Return the (X, Y) coordinate for the center point of the cell that contains the specified text.  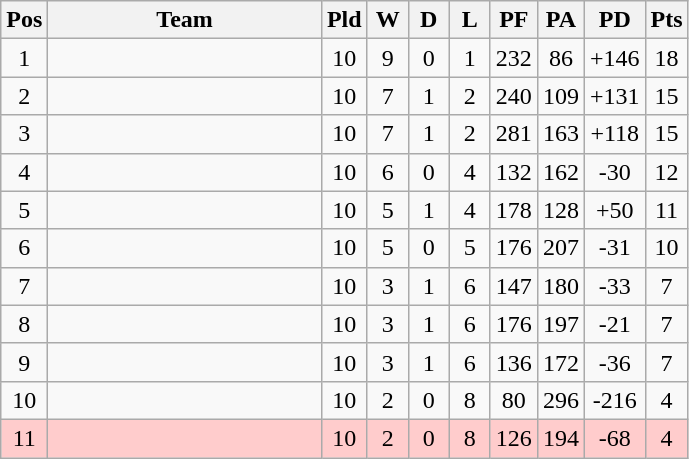
-216 (614, 400)
12 (666, 172)
178 (514, 210)
Pld (344, 20)
172 (560, 362)
-68 (614, 438)
240 (514, 96)
281 (514, 134)
-31 (614, 248)
Pos (24, 20)
Pts (666, 20)
128 (560, 210)
197 (560, 324)
18 (666, 58)
232 (514, 58)
+146 (614, 58)
PA (560, 20)
W (388, 20)
126 (514, 438)
PF (514, 20)
+118 (614, 134)
D (428, 20)
163 (560, 134)
-21 (614, 324)
+131 (614, 96)
162 (560, 172)
207 (560, 248)
147 (514, 286)
194 (560, 438)
296 (560, 400)
+50 (614, 210)
80 (514, 400)
PD (614, 20)
-33 (614, 286)
136 (514, 362)
Team (185, 20)
-36 (614, 362)
109 (560, 96)
132 (514, 172)
-30 (614, 172)
180 (560, 286)
L (470, 20)
86 (560, 58)
